Determine the [x, y] coordinate at the center of the cell enclosing the given text.  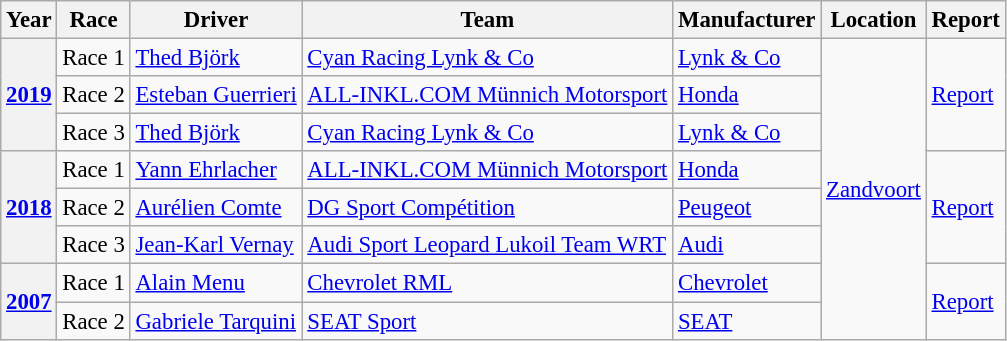
Chevrolet RML [488, 283]
Race [94, 20]
Aurélien Comte [216, 208]
SEAT [747, 321]
Location [874, 20]
Team [488, 20]
SEAT Sport [488, 321]
Audi Sport Leopard Lukoil Team WRT [488, 245]
Jean-Karl Vernay [216, 245]
2018 [29, 208]
2007 [29, 302]
Alain Menu [216, 283]
Chevrolet [747, 283]
Yann Ehrlacher [216, 170]
Year [29, 20]
Audi [747, 245]
Driver [216, 20]
DG Sport Compétition [488, 208]
Gabriele Tarquini [216, 321]
Peugeot [747, 208]
Esteban Guerrieri [216, 95]
2019 [29, 96]
Manufacturer [747, 20]
Zandvoort [874, 190]
